Locate the cell with the specified text and output its [X, Y] center coordinate. 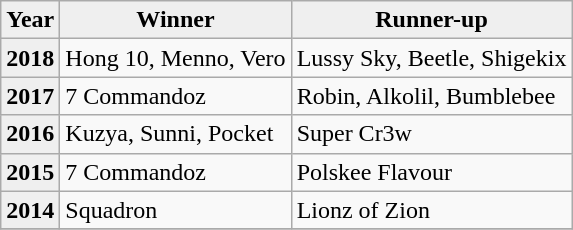
2018 [30, 58]
2014 [30, 210]
2016 [30, 134]
Polskee Flavour [432, 172]
Year [30, 20]
Hong 10, Menno, Vero [176, 58]
Winner [176, 20]
Kuzya, Sunni, Pocket [176, 134]
Super Cr3w [432, 134]
Robin, Alkolil, Bumblebee [432, 96]
2015 [30, 172]
Squadron [176, 210]
2017 [30, 96]
Lionz of Zion [432, 210]
Runner-up [432, 20]
Lussy Sky, Beetle, Shigekix [432, 58]
